For the text-containing cell, return its midpoint in (X, Y) coordinate format. 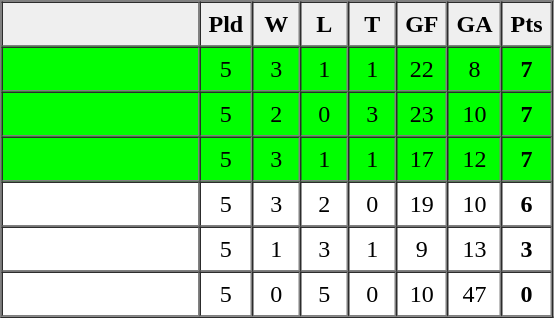
47 (475, 294)
23 (422, 114)
12 (475, 158)
6 (527, 204)
GA (475, 24)
22 (422, 68)
GF (422, 24)
L (324, 24)
13 (475, 248)
19 (422, 204)
Pts (527, 24)
T (372, 24)
17 (422, 158)
W (276, 24)
9 (422, 248)
8 (475, 68)
Pld (226, 24)
